Search for the cell housing the specified text and yield its [x, y] center coordinate. 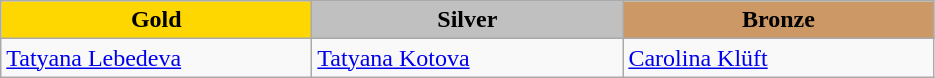
Gold [156, 20]
Tatyana Lebedeva [156, 58]
Silver [468, 20]
Carolina Klüft [778, 58]
Bronze [778, 20]
Tatyana Kotova [468, 58]
